Return the (X, Y) coordinate for the center point of the cell that contains the specified text.  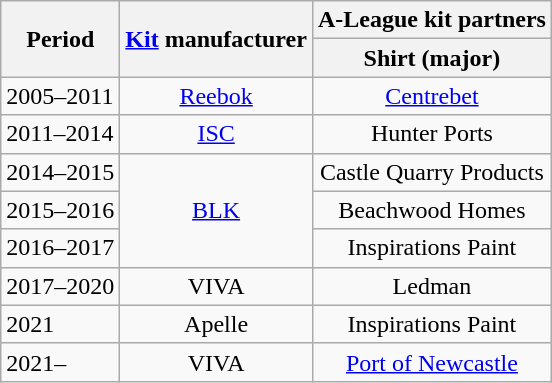
2021 (60, 324)
A-League kit partners (432, 20)
Apelle (216, 324)
2014–2015 (60, 172)
2005–2011 (60, 96)
Ledman (432, 286)
Kit manufacturer (216, 39)
Castle Quarry Products (432, 172)
Reebok (216, 96)
ISC (216, 134)
2015–2016 (60, 210)
2016–2017 (60, 248)
Centrebet (432, 96)
2011–2014 (60, 134)
BLK (216, 210)
Port of Newcastle (432, 362)
Period (60, 39)
2017–2020 (60, 286)
Hunter Ports (432, 134)
Shirt (major) (432, 58)
2021– (60, 362)
Beachwood Homes (432, 210)
